Identify which cell holds the provided text, then report its [x, y] central coordinate. 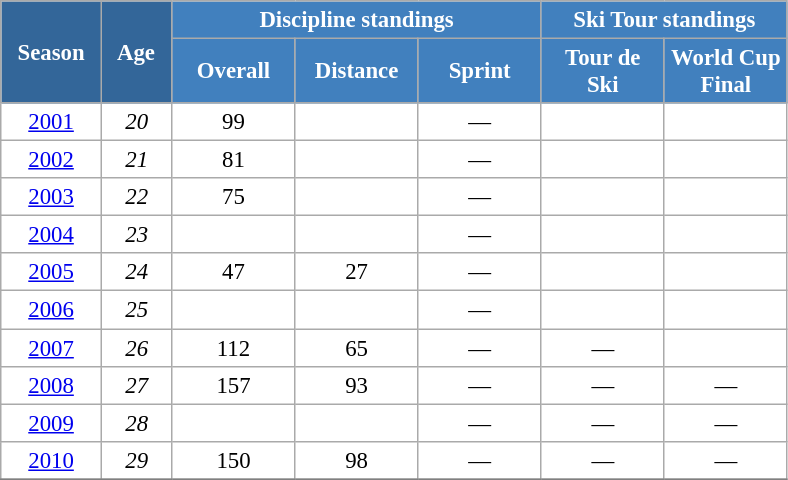
2004 [52, 235]
Age [136, 52]
98 [356, 460]
21 [136, 160]
25 [136, 310]
112 [234, 348]
2008 [52, 385]
2009 [52, 423]
2005 [52, 273]
157 [234, 385]
150 [234, 460]
29 [136, 460]
Discipline standings [356, 20]
Overall [234, 72]
2001 [52, 122]
Ski Tour standings [664, 20]
75 [234, 197]
Tour deSki [602, 72]
Season [52, 52]
22 [136, 197]
47 [234, 273]
99 [234, 122]
2010 [52, 460]
2006 [52, 310]
2003 [52, 197]
65 [356, 348]
2002 [52, 160]
Distance [356, 72]
81 [234, 160]
2007 [52, 348]
23 [136, 235]
24 [136, 273]
28 [136, 423]
93 [356, 385]
World CupFinal [726, 72]
Sprint [480, 72]
20 [136, 122]
26 [136, 348]
